Detect which cell encompasses the target text, then output its (X, Y) center coordinate. 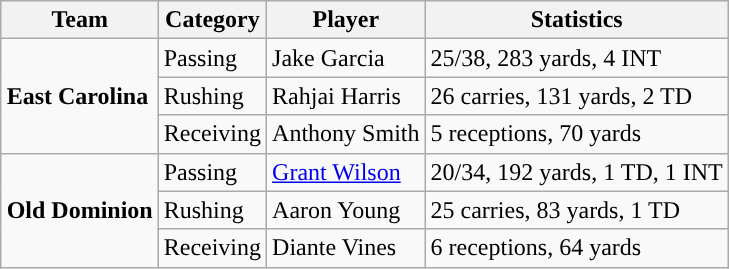
20/34, 192 yards, 1 TD, 1 INT (576, 172)
Diante Vines (346, 248)
26 carries, 131 yards, 2 TD (576, 96)
Statistics (576, 20)
Grant Wilson (346, 172)
Category (212, 20)
Aaron Young (346, 210)
Rahjai Harris (346, 96)
Jake Garcia (346, 58)
Old Dominion (80, 210)
25 carries, 83 yards, 1 TD (576, 210)
Team (80, 20)
Player (346, 20)
Anthony Smith (346, 134)
25/38, 283 yards, 4 INT (576, 58)
East Carolina (80, 96)
6 receptions, 64 yards (576, 248)
5 receptions, 70 yards (576, 134)
